Identify which cell holds the provided text, then report its (x, y) central coordinate. 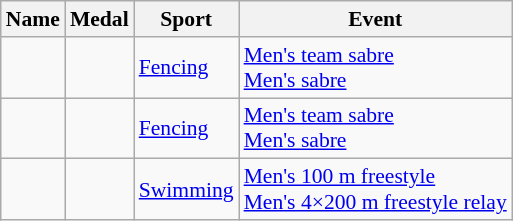
Men's 100 m freestyleMen's 4×200 m freestyle relay (376, 190)
Event (376, 19)
Medal (100, 19)
Sport (186, 19)
Swimming (186, 190)
Name (33, 19)
